Scan for the cell matching the given text and deliver its (X, Y) coordinate at center. 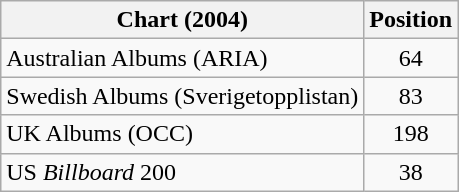
Swedish Albums (Sverigetopplistan) (182, 96)
198 (411, 134)
Chart (2004) (182, 20)
US Billboard 200 (182, 172)
Australian Albums (ARIA) (182, 58)
83 (411, 96)
UK Albums (OCC) (182, 134)
64 (411, 58)
Position (411, 20)
38 (411, 172)
